From the cell containing the given text, extract its center point as [X, Y] coordinate. 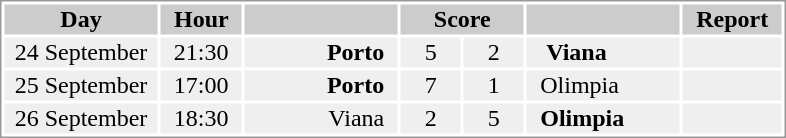
17:00 [200, 85]
1 [494, 85]
Day [80, 19]
21:30 [200, 53]
18:30 [200, 119]
24 September [80, 53]
26 September [80, 119]
Score [462, 19]
Report [732, 19]
7 [431, 85]
Hour [200, 19]
25 September [80, 85]
